Identify which cell holds the provided text, then report its (X, Y) central coordinate. 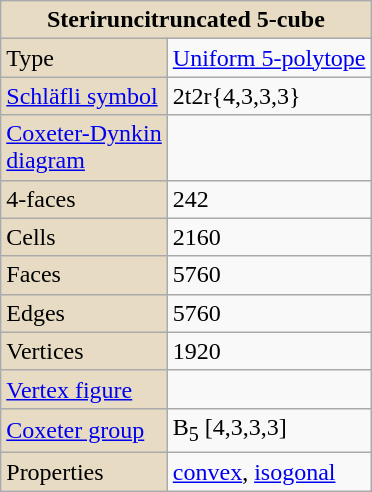
Uniform 5-polytope (269, 58)
4-faces (84, 199)
Cells (84, 237)
Vertex figure (84, 389)
242 (269, 199)
B5 [4,3,3,3] (269, 430)
2160 (269, 237)
Coxeter-Dynkindiagram (84, 148)
Vertices (84, 351)
Faces (84, 275)
Steriruncitruncated 5-cube (186, 20)
2t2r{4,3,3,3} (269, 96)
convex, isogonal (269, 472)
Coxeter group (84, 430)
Schläfli symbol (84, 96)
Type (84, 58)
1920 (269, 351)
Edges (84, 313)
Properties (84, 472)
